Return [x, y] of the center of cell containing provided text 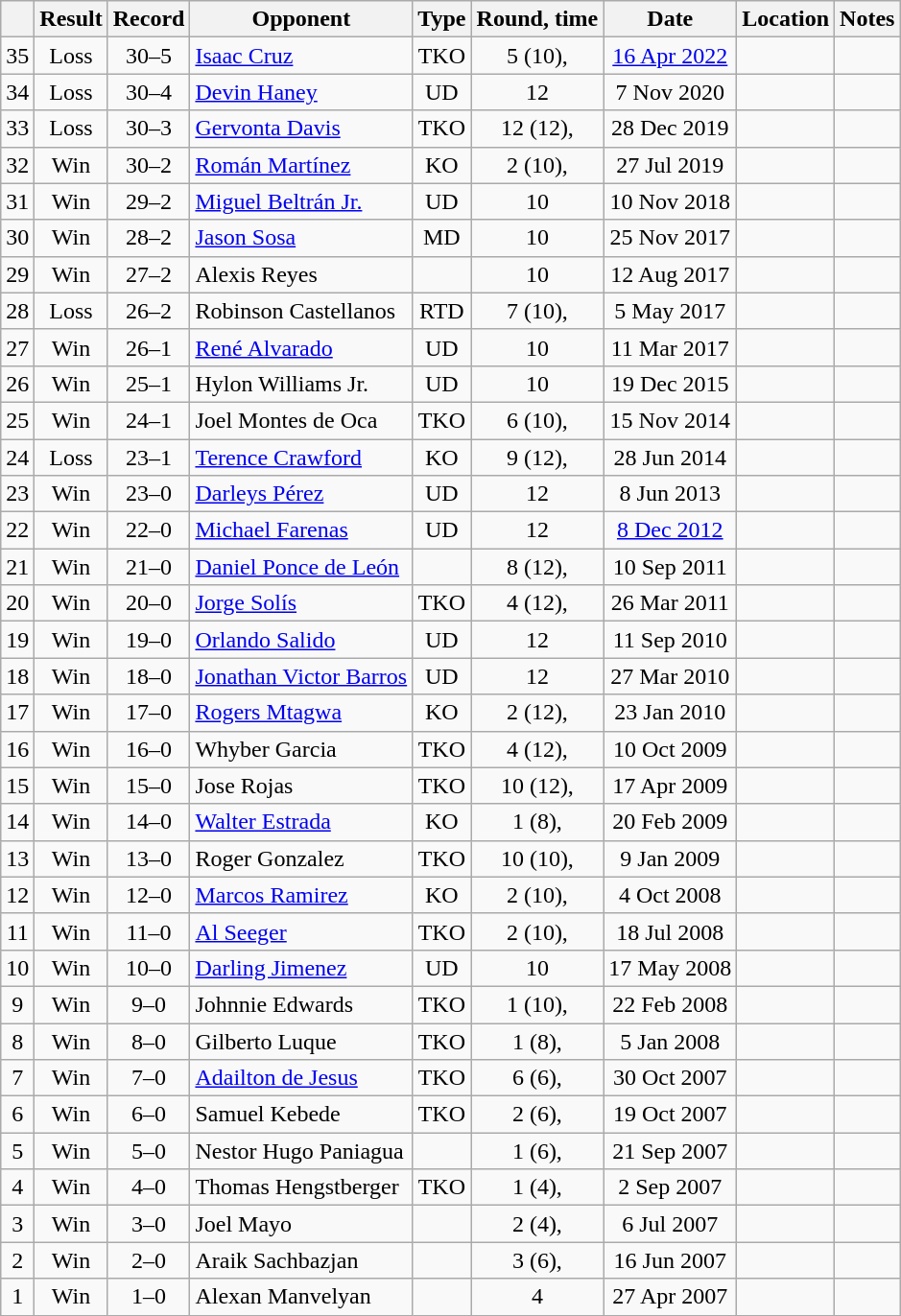
12 Aug 2017 [670, 274]
Darling Jimenez [301, 968]
27 Mar 2010 [670, 676]
1–0 [149, 1297]
1 (10), [537, 1004]
7 (10), [537, 311]
12–0 [149, 895]
25 [17, 420]
Result [71, 19]
11 Sep 2010 [670, 640]
23–0 [149, 494]
19 Dec 2015 [670, 384]
17 Apr 2009 [670, 786]
7 [17, 1078]
Alexan Manvelyan [301, 1297]
15–0 [149, 786]
12 (12), [537, 129]
14 [17, 822]
Devin Haney [301, 92]
Isaac Cruz [301, 56]
16 Jun 2007 [670, 1260]
8–0 [149, 1041]
15 [17, 786]
6 [17, 1115]
5 (10), [537, 56]
Samuel Kebede [301, 1115]
8 Dec 2012 [670, 530]
11 Mar 2017 [670, 347]
27–2 [149, 274]
2 (6), [537, 1115]
Type [441, 19]
5 May 2017 [670, 311]
Gilberto Luque [301, 1041]
2–0 [149, 1260]
30–4 [149, 92]
10 (12), [537, 786]
25–1 [149, 384]
20 Feb 2009 [670, 822]
33 [17, 129]
Walter Estrada [301, 822]
Jason Sosa [301, 238]
20–0 [149, 603]
15 Nov 2014 [670, 420]
Location [786, 19]
30–5 [149, 56]
3 (6), [537, 1260]
Jonathan Victor Barros [301, 676]
22–0 [149, 530]
26 [17, 384]
10 (10), [537, 858]
Hylon Williams Jr. [301, 384]
14–0 [149, 822]
18–0 [149, 676]
4 Oct 2008 [670, 895]
5–0 [149, 1151]
23–1 [149, 458]
4–0 [149, 1187]
11 [17, 931]
9 Jan 2009 [670, 858]
9 (12), [537, 458]
21 Sep 2007 [670, 1151]
24 [17, 458]
7 Nov 2020 [670, 92]
Michael Farenas [301, 530]
Terence Crawford [301, 458]
Robinson Castellanos [301, 311]
10 Oct 2009 [670, 749]
8 Jun 2013 [670, 494]
26–1 [149, 347]
16 [17, 749]
20 [17, 603]
32 [17, 165]
29 [17, 274]
17–0 [149, 713]
Al Seeger [301, 931]
1 [17, 1297]
28 Dec 2019 [670, 129]
25 Nov 2017 [670, 238]
17 May 2008 [670, 968]
Daniel Ponce de León [301, 567]
2 (12), [537, 713]
Whyber Garcia [301, 749]
23 [17, 494]
6 (10), [537, 420]
Alexis Reyes [301, 274]
Román Martínez [301, 165]
26 Mar 2011 [670, 603]
10 Sep 2011 [670, 567]
10 Nov 2018 [670, 201]
27 [17, 347]
Orlando Salido [301, 640]
16–0 [149, 749]
Adailton de Jesus [301, 1078]
5 Jan 2008 [670, 1041]
31 [17, 201]
18 Jul 2008 [670, 931]
Rogers Mtagwa [301, 713]
Record [149, 19]
5 [17, 1151]
Joel Mayo [301, 1224]
9 [17, 1004]
3–0 [149, 1224]
28 [17, 311]
35 [17, 56]
René Alvarado [301, 347]
27 Apr 2007 [670, 1297]
Date [670, 19]
19 Oct 2007 [670, 1115]
30 Oct 2007 [670, 1078]
Marcos Ramirez [301, 895]
16 Apr 2022 [670, 56]
Johnnie Edwards [301, 1004]
Jorge Solís [301, 603]
29–2 [149, 201]
19 [17, 640]
Thomas Hengstberger [301, 1187]
10–0 [149, 968]
22 Feb 2008 [670, 1004]
21 [17, 567]
Notes [867, 19]
30–3 [149, 129]
Joel Montes de Oca [301, 420]
28 Jun 2014 [670, 458]
Opponent [301, 19]
Round, time [537, 19]
8 (12), [537, 567]
11–0 [149, 931]
13–0 [149, 858]
2 [17, 1260]
Araik Sachbazjan [301, 1260]
26–2 [149, 311]
1 (4), [537, 1187]
19–0 [149, 640]
17 [17, 713]
Nestor Hugo Paniagua [301, 1151]
8 [17, 1041]
24–1 [149, 420]
2 (4), [537, 1224]
1 (6), [537, 1151]
30 [17, 238]
Darleys Pérez [301, 494]
6 Jul 2007 [670, 1224]
Gervonta Davis [301, 129]
6–0 [149, 1115]
MD [441, 238]
22 [17, 530]
6 (6), [537, 1078]
Jose Rojas [301, 786]
27 Jul 2019 [670, 165]
28–2 [149, 238]
34 [17, 92]
18 [17, 676]
2 Sep 2007 [670, 1187]
13 [17, 858]
9–0 [149, 1004]
RTD [441, 311]
7–0 [149, 1078]
21–0 [149, 567]
30–2 [149, 165]
Miguel Beltrán Jr. [301, 201]
Roger Gonzalez [301, 858]
3 [17, 1224]
23 Jan 2010 [670, 713]
